Extract the [X, Y] coordinate from the center of the cell holding the provided text.  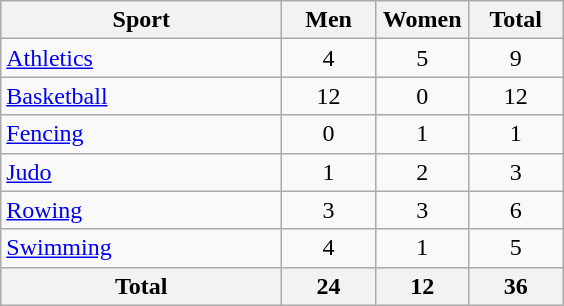
Fencing [142, 134]
Swimming [142, 248]
2 [422, 172]
6 [516, 210]
9 [516, 58]
Basketball [142, 96]
Judo [142, 172]
24 [329, 286]
Sport [142, 20]
Rowing [142, 210]
Women [422, 20]
Athletics [142, 58]
36 [516, 286]
Men [329, 20]
